Search for the cell housing the specified text and yield its (X, Y) center coordinate. 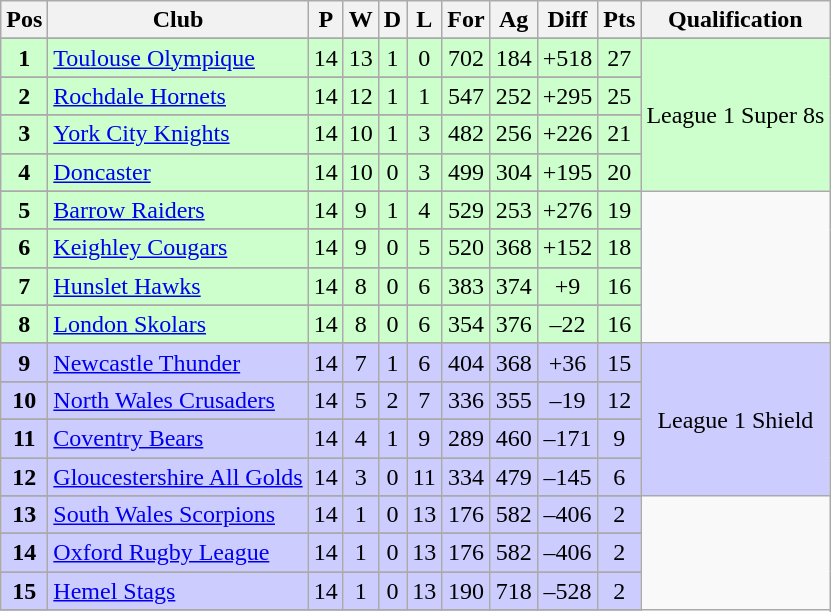
+295 (568, 96)
289 (466, 438)
+226 (568, 134)
North Wales Crusaders (178, 400)
547 (466, 96)
League 1 Super 8s (736, 115)
L (424, 20)
355 (514, 400)
520 (466, 248)
League 1 Shield (736, 419)
+518 (568, 58)
D (392, 20)
184 (514, 58)
Oxford Rugby League (178, 553)
Barrow Raiders (178, 210)
+36 (568, 362)
–19 (568, 400)
354 (466, 324)
+152 (568, 248)
20 (620, 172)
Keighley Cougars (178, 248)
–145 (568, 477)
529 (466, 210)
376 (514, 324)
383 (466, 286)
252 (514, 96)
25 (620, 96)
256 (514, 134)
479 (514, 477)
Hunslet Hawks (178, 286)
253 (514, 210)
374 (514, 286)
W (360, 20)
304 (514, 172)
Gloucestershire All Golds (178, 477)
336 (466, 400)
–171 (568, 438)
21 (620, 134)
702 (466, 58)
404 (466, 362)
Rochdale Hornets (178, 96)
York City Knights (178, 134)
460 (514, 438)
For (466, 20)
27 (620, 58)
499 (466, 172)
Newcastle Thunder (178, 362)
Doncaster (178, 172)
P (326, 20)
Hemel Stags (178, 591)
Pts (620, 20)
19 (620, 210)
Diff (568, 20)
Pos (24, 20)
Qualification (736, 20)
334 (466, 477)
Club (178, 20)
–22 (568, 324)
718 (514, 591)
18 (620, 248)
London Skolars (178, 324)
+276 (568, 210)
190 (466, 591)
+9 (568, 286)
Toulouse Olympique (178, 58)
Ag (514, 20)
South Wales Scorpions (178, 515)
–528 (568, 591)
Coventry Bears (178, 438)
482 (466, 134)
+195 (568, 172)
